Return the [X, Y] coordinate for the center point of the cell that contains the specified text.  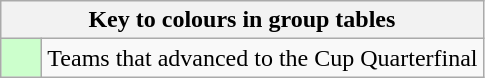
Teams that advanced to the Cup Quarterfinal [262, 58]
Key to colours in group tables [242, 20]
